Scan for the cell matching the given text and deliver its (x, y) coordinate at center. 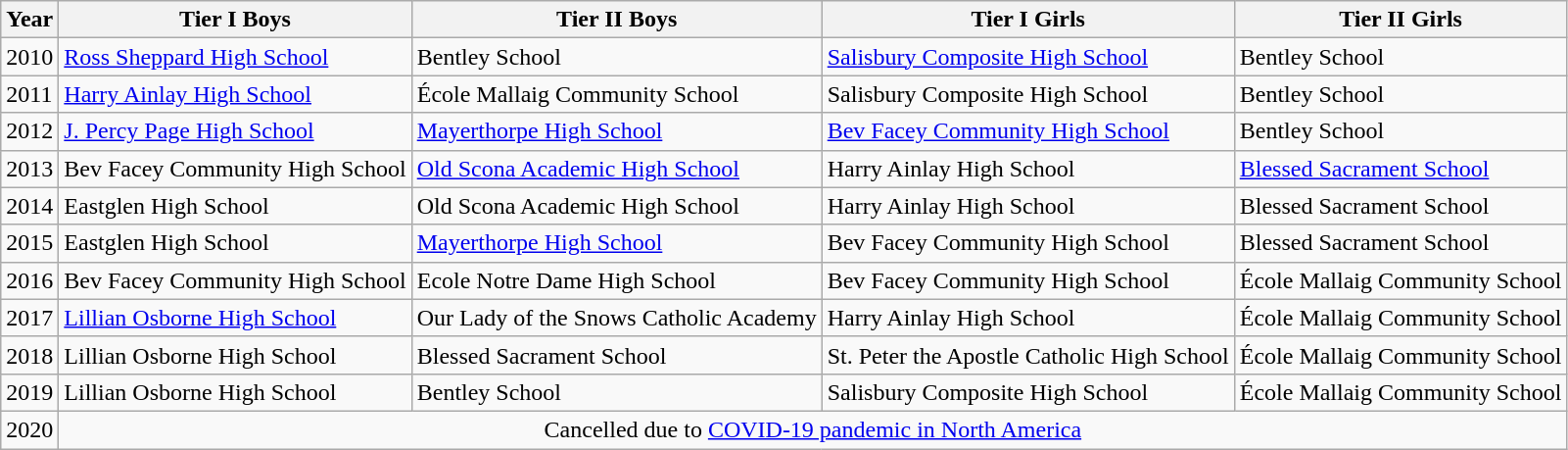
2010 (29, 57)
2014 (29, 206)
2012 (29, 131)
Tier II Boys (617, 20)
2017 (29, 318)
Tier I Girls (1028, 20)
St. Peter the Apostle Catholic High School (1028, 355)
Tier II Girls (1401, 20)
2011 (29, 94)
2015 (29, 243)
2013 (29, 169)
Our Lady of the Snows Catholic Academy (617, 318)
2019 (29, 392)
Ross Sheppard High School (235, 57)
Ecole Notre Dame High School (617, 280)
Year (29, 20)
2016 (29, 280)
2018 (29, 355)
Cancelled due to COVID-19 pandemic in North America (813, 429)
J. Percy Page High School (235, 131)
2020 (29, 429)
Tier I Boys (235, 20)
